Pinpoint the cell where the given text exists, returning its [X, Y] midpoint coordinate. 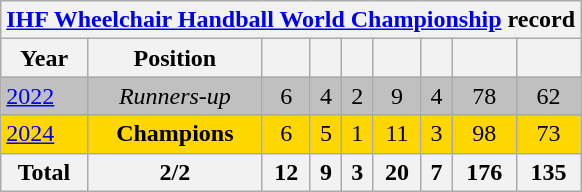
Runners-up [174, 96]
IHF Wheelchair Handball World Championship record [291, 20]
2022 [44, 96]
2 [358, 96]
Champions [174, 134]
20 [397, 172]
62 [548, 96]
98 [484, 134]
11 [397, 134]
Total [44, 172]
2/2 [174, 172]
78 [484, 96]
2024 [44, 134]
176 [484, 172]
1 [358, 134]
135 [548, 172]
7 [436, 172]
12 [286, 172]
73 [548, 134]
5 [326, 134]
Year [44, 58]
Position [174, 58]
